Provide the (x, y) coordinate of the cell's center where the given text is located.  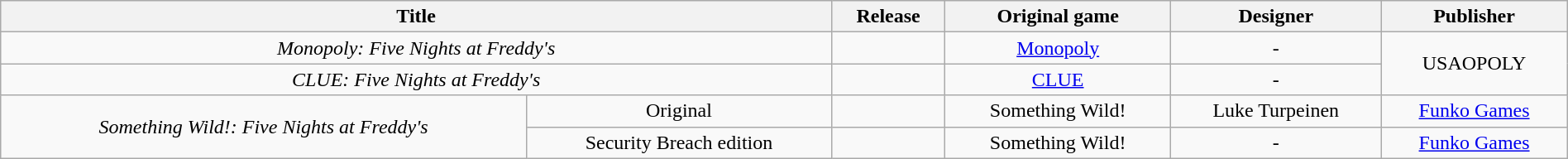
Security Breach edition (678, 142)
Original (678, 111)
Monopoly: Five Nights at Freddy's (417, 48)
Original game (1059, 17)
CLUE: Five Nights at Freddy's (417, 79)
Designer (1276, 17)
Title (417, 17)
Luke Turpeinen (1276, 111)
Monopoly (1059, 48)
Release (888, 17)
Something Wild!: Five Nights at Freddy's (264, 127)
USAOPOLY (1474, 64)
CLUE (1059, 79)
Publisher (1474, 17)
